Provide the [x, y] coordinate of the cell's center where the given text is located.  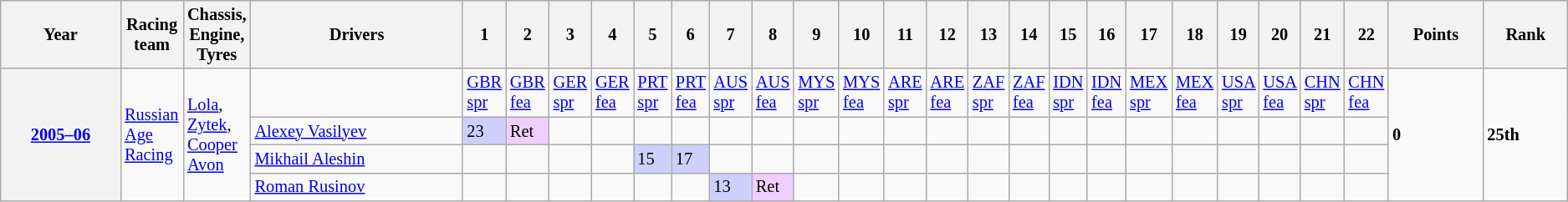
USA fea [1279, 93]
9 [816, 34]
14 [1029, 34]
25th [1525, 135]
0 [1435, 135]
7 [730, 34]
Lola,Zytek,Cooper Avon [217, 135]
AUS fea [773, 93]
ARE spr [905, 93]
PRT fea [691, 93]
10 [861, 34]
Mikhail Aleshin [357, 159]
ZAF spr [988, 93]
8 [773, 34]
ARE fea [947, 93]
19 [1238, 34]
3 [570, 34]
MYS fea [861, 93]
MEX fea [1194, 93]
23 [484, 131]
1 [484, 34]
20 [1279, 34]
GBR fea [528, 93]
18 [1194, 34]
IDN spr [1068, 93]
21 [1323, 34]
USA spr [1238, 93]
Russian Age Racing [152, 135]
Points [1435, 34]
2 [528, 34]
Roman Rusinov [357, 187]
Year [60, 34]
GBR spr [484, 93]
MEX spr [1149, 93]
4 [612, 34]
ZAF fea [1029, 93]
PRT spr [652, 93]
AUS spr [730, 93]
22 [1366, 34]
GER fea [612, 93]
Alexey Vasilyev [357, 131]
12 [947, 34]
Drivers [357, 34]
11 [905, 34]
5 [652, 34]
MYS spr [816, 93]
CHN fea [1366, 93]
16 [1106, 34]
Racingteam [152, 34]
GER spr [570, 93]
CHN spr [1323, 93]
2005–06 [60, 135]
IDN fea [1106, 93]
6 [691, 34]
Rank [1525, 34]
Chassis,Engine,Tyres [217, 34]
